Scan for the cell matching the given text and deliver its [X, Y] coordinate at center. 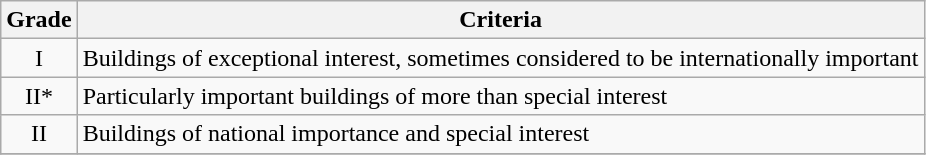
I [39, 58]
Buildings of exceptional interest, sometimes considered to be internationally important [500, 58]
Buildings of national importance and special interest [500, 134]
Particularly important buildings of more than special interest [500, 96]
II [39, 134]
II* [39, 96]
Criteria [500, 20]
Grade [39, 20]
